Return [x, y] of the center of cell containing provided text 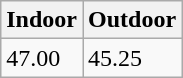
Indoor [42, 20]
47.00 [42, 58]
45.25 [132, 58]
Outdoor [132, 20]
